Capture the cell that displays the provided text and extract its [x, y] central coordinate. 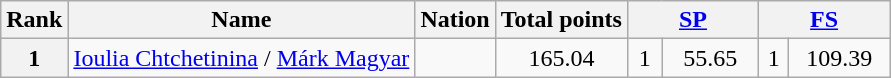
FS [824, 20]
55.65 [710, 58]
109.39 [840, 58]
Nation [455, 20]
Total points [561, 20]
165.04 [561, 58]
Name [242, 20]
SP [692, 20]
Rank [34, 20]
Ioulia Chtchetinina / Márk Magyar [242, 58]
